Find where the given text appears and provide that cell's center as [X, Y] coordinate. 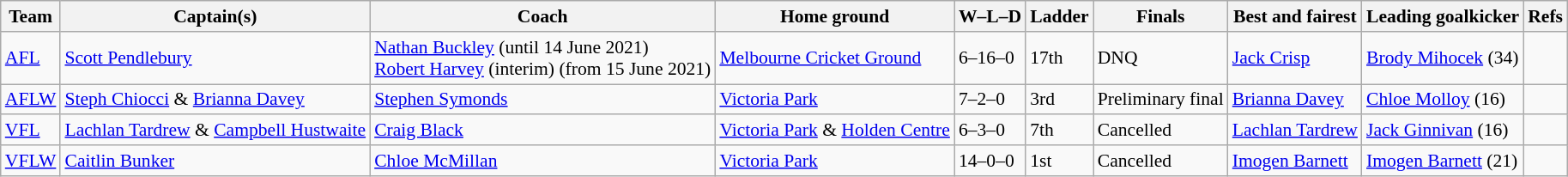
Captain(s) [215, 16]
3rd [1059, 100]
DNQ [1160, 58]
6–16–0 [990, 58]
Lachlan Tardrew & Campbell Hustwaite [215, 131]
Caitlin Bunker [215, 161]
AFLW [31, 100]
Home ground [834, 16]
VFL [31, 131]
Lachlan Tardrew [1295, 131]
Melbourne Cricket Ground [834, 58]
Nathan Buckley (until 14 June 2021) Robert Harvey (interim) (from 15 June 2021) [542, 58]
Stephen Symonds [542, 100]
6–3–0 [990, 131]
Ladder [1059, 16]
Leading goalkicker [1443, 16]
AFL [31, 58]
Coach [542, 16]
Brianna Davey [1295, 100]
Steph Chiocci & Brianna Davey [215, 100]
Craig Black [542, 131]
7th [1059, 131]
Preliminary final [1160, 100]
1st [1059, 161]
Imogen Barnett (21) [1443, 161]
Chloe McMillan [542, 161]
W–L–D [990, 16]
Chloe Molloy (16) [1443, 100]
Refs [1545, 16]
14–0–0 [990, 161]
Jack Ginnivan (16) [1443, 131]
Best and fairest [1295, 16]
Team [31, 16]
Jack Crisp [1295, 58]
VFLW [31, 161]
7–2–0 [990, 100]
Scott Pendlebury [215, 58]
Finals [1160, 16]
17th [1059, 58]
Victoria Park & Holden Centre [834, 131]
Brody Mihocek (34) [1443, 58]
Imogen Barnett [1295, 161]
